Locate the cell with the specified text and output its (x, y) center coordinate. 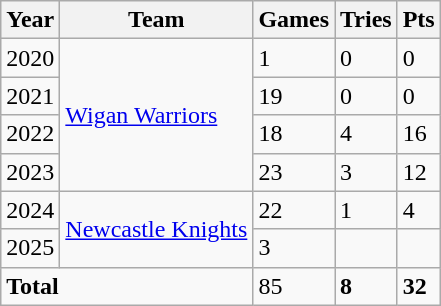
Year (30, 20)
2021 (30, 96)
18 (294, 134)
19 (294, 96)
2022 (30, 134)
Games (294, 20)
Tries (366, 20)
2023 (30, 172)
Newcastle Knights (156, 229)
2020 (30, 58)
12 (418, 172)
85 (294, 286)
23 (294, 172)
2024 (30, 210)
Team (156, 20)
2025 (30, 248)
16 (418, 134)
Total (127, 286)
32 (418, 286)
Wigan Warriors (156, 115)
8 (366, 286)
Pts (418, 20)
22 (294, 210)
